Capture the cell that displays the provided text and extract its (X, Y) central coordinate. 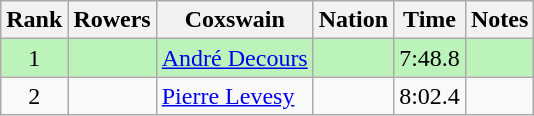
André Decours (234, 58)
2 (34, 96)
8:02.4 (430, 96)
Rowers (112, 20)
Nation (353, 20)
1 (34, 58)
Pierre Levesy (234, 96)
Coxswain (234, 20)
Notes (499, 20)
Rank (34, 20)
Time (430, 20)
7:48.8 (430, 58)
